Output the [x, y] coordinate of the center of the cell containing the given text.  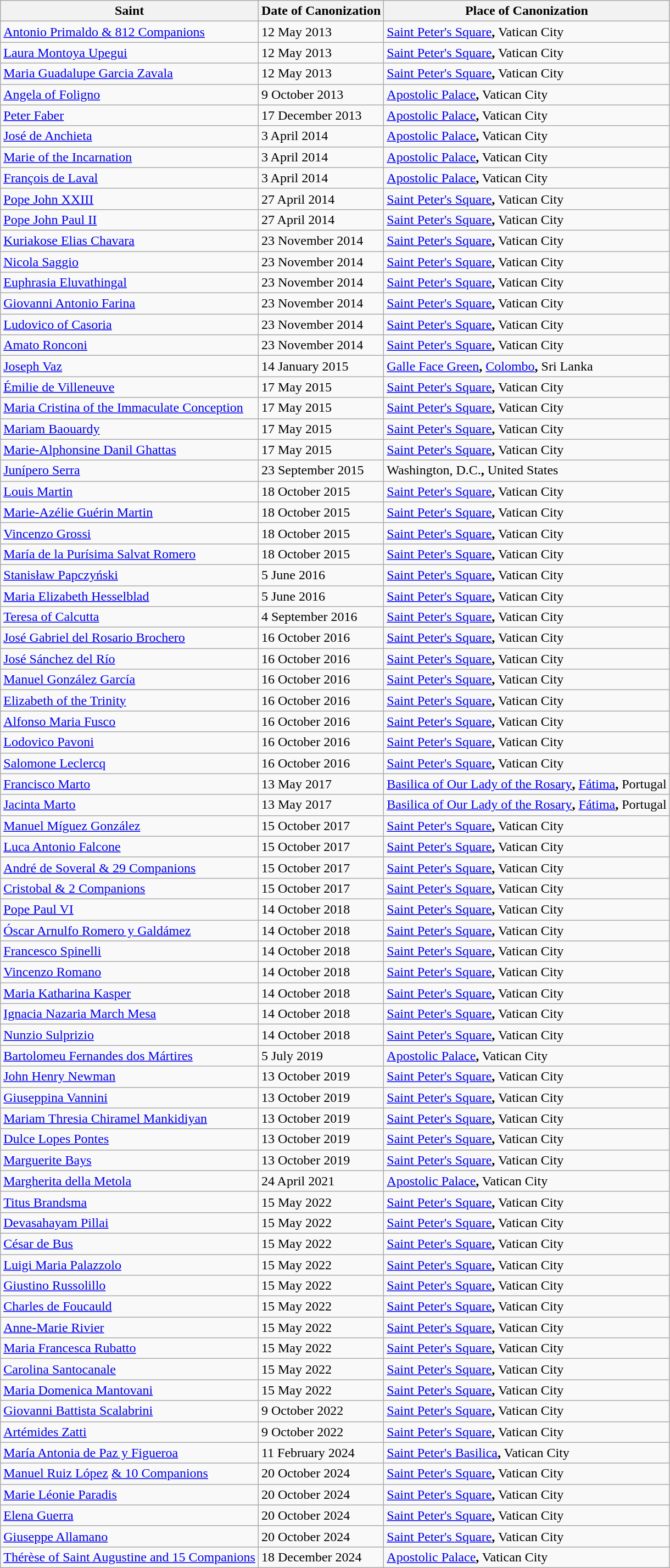
Giovanni Antonio Farina [130, 304]
23 September 2015 [321, 471]
José de Anchieta [130, 136]
Maria Domenica Mantovani [130, 1390]
Marie-Azélie Guérin Martin [130, 512]
Peter Faber [130, 115]
Giuseppe Allamano [130, 1536]
14 January 2015 [321, 366]
Charles de Foucauld [130, 1307]
Émilie de Villeneuve [130, 387]
Marie Léonie Paradis [130, 1494]
Ignacia Nazaria March Mesa [130, 1014]
Mariam Baouardy [130, 429]
Stanisław Papczyński [130, 575]
Margherita della Metola [130, 1181]
24 April 2021 [321, 1181]
Antonio Primaldo & 812 Companions [130, 32]
Óscar Arnulfo Romero y Galdámez [130, 931]
Date of Canonization [321, 11]
Elena Guerra [130, 1515]
Bartolomeu Fernandes dos Mártires [130, 1056]
Pope John Paul II [130, 220]
Galle Face Green, Colombo, Sri Lanka [527, 366]
Nicola Saggio [130, 262]
François de Laval [130, 178]
Junípero Serra [130, 471]
Giovanni Battista Scalabrini [130, 1411]
17 December 2013 [321, 115]
Place of Canonization [527, 11]
Marguerite Bays [130, 1160]
Giuseppina Vannini [130, 1097]
Saint [130, 11]
Amato Ronconi [130, 345]
Teresa of Calcutta [130, 617]
Dulce Lopes Pontes [130, 1139]
Artémides Zatti [130, 1432]
José Gabriel del Rosario Brochero [130, 638]
Laura Montoya Upegui [130, 53]
Vincenzo Grossi [130, 533]
Washington, D.C., United States [527, 471]
Maria Guadalupe Garcia Zavala [130, 74]
Ludovico of Casoria [130, 324]
Elizabeth of the Trinity [130, 701]
Manuel Míguez González [130, 826]
Titus Brandsma [130, 1202]
Vincenzo Romano [130, 972]
María de la Purísima Salvat Romero [130, 554]
Carolina Santocanale [130, 1369]
Marie-Alphonsine Danil Ghattas [130, 450]
André de Soveral & 29 Companions [130, 867]
Angela of Foligno [130, 94]
Mariam Thresia Chiramel Mankidiyan [130, 1118]
César de Bus [130, 1244]
Joseph Vaz [130, 366]
Luigi Maria Palazzolo [130, 1264]
5 July 2019 [321, 1056]
Devasahayam Pillai [130, 1223]
Nunzio Sulprizio [130, 1035]
Kuriakose Elias Chavara [130, 240]
Pope Paul VI [130, 909]
4 September 2016 [321, 617]
John Henry Newman [130, 1077]
Maria Katharina Kasper [130, 993]
Maria Cristina of the Immaculate Conception [130, 408]
Anne-Marie Rivier [130, 1328]
Manuel Ruiz López & 10 Companions [130, 1474]
Maria Elizabeth Hesselblad [130, 596]
José Sánchez del Río [130, 659]
11 February 2024 [321, 1453]
Lodovico Pavoni [130, 742]
18 December 2024 [321, 1557]
Pope John XXIII [130, 199]
Manuel González García [130, 680]
Francisco Marto [130, 784]
Euphrasia Eluvathingal [130, 283]
Marie of the Incarnation [130, 157]
Jacinta Marto [130, 805]
Cristobal & 2 Companions [130, 888]
Thérèse of Saint Augustine and 15 Companions [130, 1557]
9 October 2013 [321, 94]
Francesco Spinelli [130, 951]
Giustino Russolillo [130, 1286]
María Antonia de Paz y Figueroa [130, 1453]
Louis Martin [130, 491]
Maria Francesca Rubatto [130, 1348]
Luca Antonio Falcone [130, 847]
Alfonso Maria Fusco [130, 721]
Salomone Leclercq [130, 763]
Saint Peter's Basilica, Vatican City [527, 1453]
